Provide the [X, Y] coordinate of the cell's center where the given text is located.  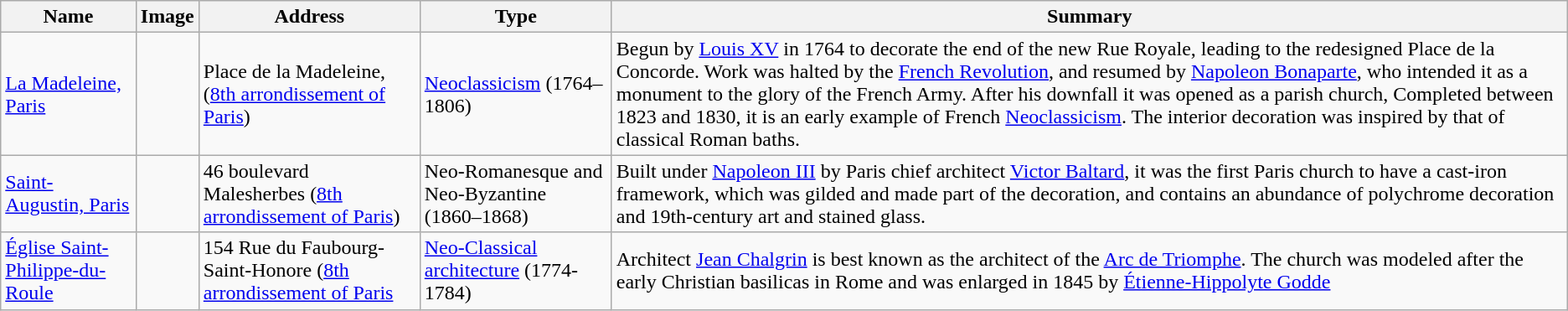
Image [168, 17]
Place de la Madeleine, (8th arrondissement of Paris) [309, 94]
Name [69, 17]
Type [516, 17]
Summary [1089, 17]
La Madeleine, Paris [69, 94]
Neo-Romanesque and Neo-Byzantine (1860–1868) [516, 194]
Address [309, 17]
Neo-Classical architecture (1774-1784) [516, 271]
Église Saint-Philippe-du-Roule [69, 271]
154 Rue du Faubourg-Saint-Honore (8th arrondissement of Paris [309, 271]
46 boulevard Malesherbes (8th arrondissement of Paris) [309, 194]
Saint-Augustin, Paris [69, 194]
Neoclassicism (1764–1806) [516, 94]
